Output the [X, Y] coordinate of the center of the cell containing the given text.  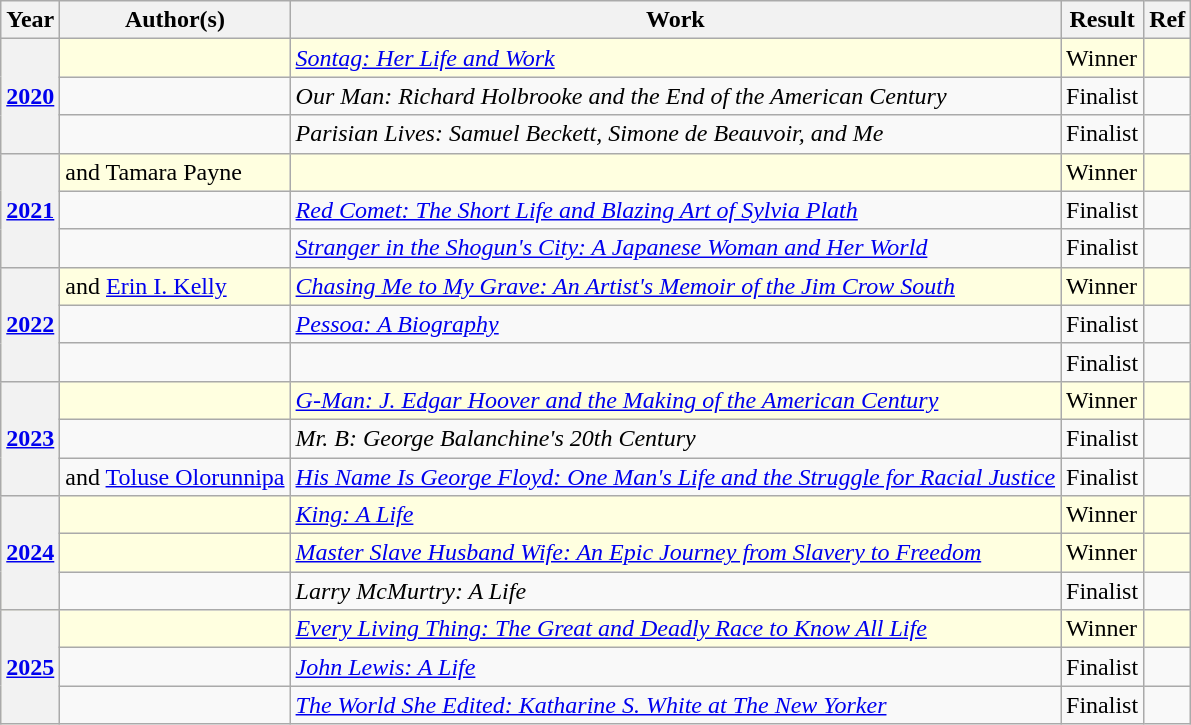
2025 [30, 667]
Stranger in the Shogun's City: A Japanese Woman and Her World [676, 248]
2023 [30, 438]
Pessoa: A Biography [676, 324]
2020 [30, 96]
and Tamara Payne [175, 172]
Chasing Me to My Grave: An Artist's Memoir of the Jim Crow South [676, 286]
2022 [30, 324]
Ref [1168, 20]
Sontag: Her Life and Work [676, 58]
The World She Edited: Katharine S. White at The New Yorker [676, 705]
His Name Is George Floyd: One Man's Life and the Struggle for Racial Justice [676, 477]
Work [676, 20]
and Toluse Olorunnipa [175, 477]
2024 [30, 553]
King: A Life [676, 515]
Parisian Lives: Samuel Beckett, Simone de Beauvoir, and Me [676, 134]
Our Man: Richard Holbrooke and the End of the American Century [676, 96]
Larry McMurtry: A Life [676, 591]
Year [30, 20]
Author(s) [175, 20]
G-Man: J. Edgar Hoover and the Making of the American Century [676, 400]
John Lewis: A Life [676, 667]
Mr. B: George Balanchine's 20th Century [676, 438]
2021 [30, 210]
Red Comet: The Short Life and Blazing Art of Sylvia Plath [676, 210]
Master Slave Husband Wife: An Epic Journey from Slavery to Freedom [676, 553]
and Erin I. Kelly [175, 286]
Result [1102, 20]
Every Living Thing: The Great and Deadly Race to Know All Life [676, 629]
